Find where the given text appears and provide that cell's center as (x, y) coordinate. 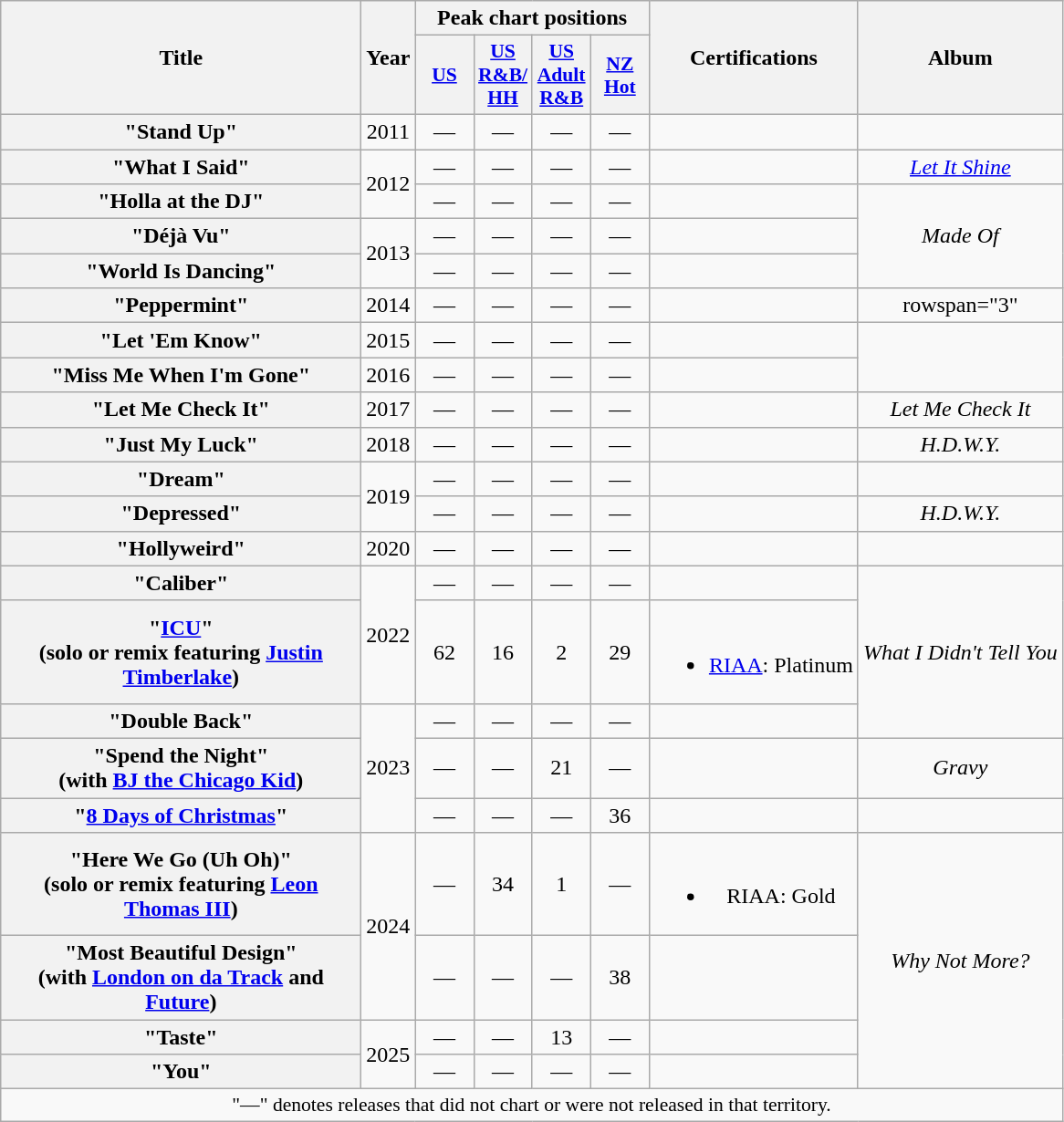
16 (503, 651)
1 (561, 885)
Album (960, 58)
2016 (389, 375)
2013 (389, 254)
2011 (389, 131)
2023 (389, 768)
RIAA: Gold (754, 885)
62 (444, 651)
2017 (389, 410)
2024 (389, 927)
"Double Back" (181, 721)
2 (561, 651)
"Let 'Em Know" (181, 340)
"Taste" (181, 1037)
36 (620, 815)
"Hollyweird" (181, 548)
29 (620, 651)
"What I Said" (181, 167)
2014 (389, 306)
Let Me Check It (960, 410)
Why Not More? (960, 961)
"8 Days of Christmas" (181, 815)
USAdult R&B (561, 75)
"You" (181, 1072)
"Here We Go (Uh Oh)"(solo or remix featuring Leon Thomas III) (181, 885)
"Caliber" (181, 583)
"ICU"(solo or remix featuring Justin Timberlake) (181, 651)
38 (620, 978)
2020 (389, 548)
RIAA: Platinum (754, 651)
"Miss Me When I'm Gone" (181, 375)
2015 (389, 340)
Let It Shine (960, 167)
Certifications (754, 58)
Title (181, 58)
13 (561, 1037)
Gravy (960, 768)
"Most Beautiful Design"(with London on da Track and Future) (181, 978)
NZHot (620, 75)
"Just My Luck" (181, 444)
Year (389, 58)
rowspan="3" (960, 306)
Peak chart positions (532, 18)
"Spend the Night"(with BJ the Chicago Kid) (181, 768)
2019 (389, 496)
2022 (389, 635)
"World Is Dancing" (181, 271)
"Peppermint" (181, 306)
"Holla at the DJ" (181, 202)
34 (503, 885)
"Stand Up" (181, 131)
2025 (389, 1054)
"Let Me Check It" (181, 410)
What I Didn't Tell You (960, 651)
"Depressed" (181, 514)
2018 (389, 444)
"—" denotes releases that did not chart or were not released in that territory. (532, 1106)
21 (561, 768)
Made Of (960, 236)
US (444, 75)
"Dream" (181, 479)
2012 (389, 184)
USR&B/HH (503, 75)
"Déjà Vu" (181, 236)
